Capture the cell that displays the provided text and extract its [x, y] central coordinate. 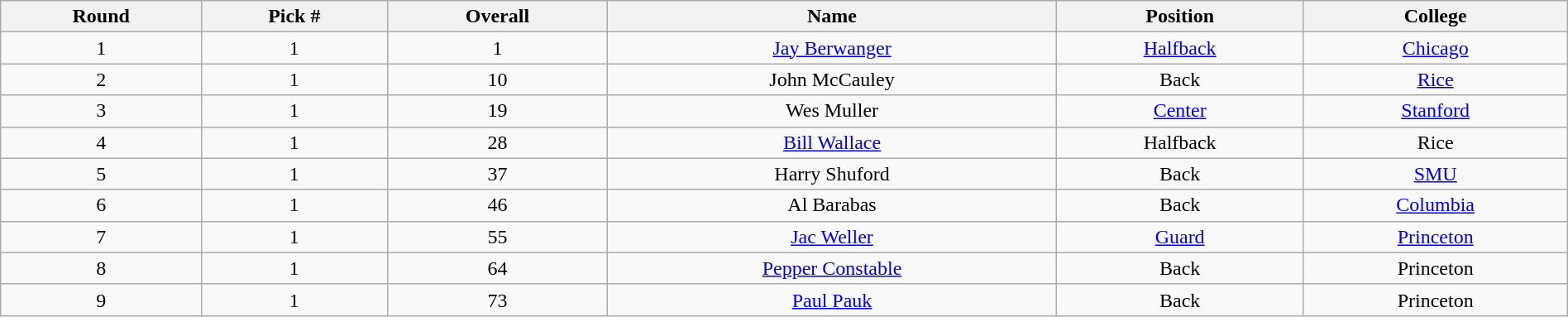
8 [101, 268]
John McCauley [832, 79]
Paul Pauk [832, 300]
3 [101, 111]
37 [498, 174]
73 [498, 300]
Pepper Constable [832, 268]
Al Barabas [832, 205]
55 [498, 237]
Wes Muller [832, 111]
4 [101, 142]
Harry Shuford [832, 174]
Guard [1179, 237]
10 [498, 79]
7 [101, 237]
2 [101, 79]
6 [101, 205]
SMU [1436, 174]
19 [498, 111]
46 [498, 205]
Pick # [294, 17]
Round [101, 17]
5 [101, 174]
Chicago [1436, 48]
College [1436, 17]
Columbia [1436, 205]
Stanford [1436, 111]
Name [832, 17]
Bill Wallace [832, 142]
Overall [498, 17]
64 [498, 268]
Center [1179, 111]
9 [101, 300]
28 [498, 142]
Position [1179, 17]
Jay Berwanger [832, 48]
Jac Weller [832, 237]
